For the text-containing cell, return its midpoint in (X, Y) coordinate format. 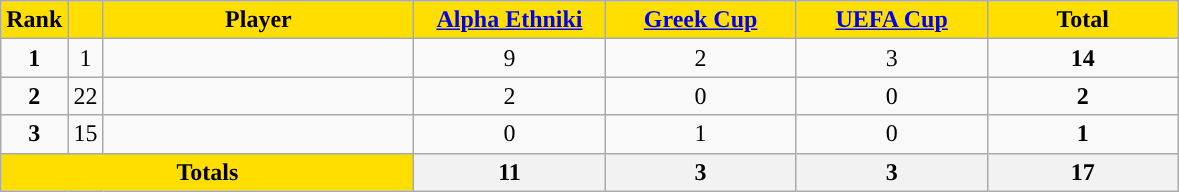
Alpha Ethniki (510, 20)
11 (510, 172)
Total (1082, 20)
Totals (208, 172)
17 (1082, 172)
15 (86, 134)
Rank (34, 20)
Greek Cup (700, 20)
14 (1082, 58)
Player (258, 20)
UEFA Cup (892, 20)
22 (86, 96)
9 (510, 58)
